Identify which cell holds the provided text, then report its [X, Y] central coordinate. 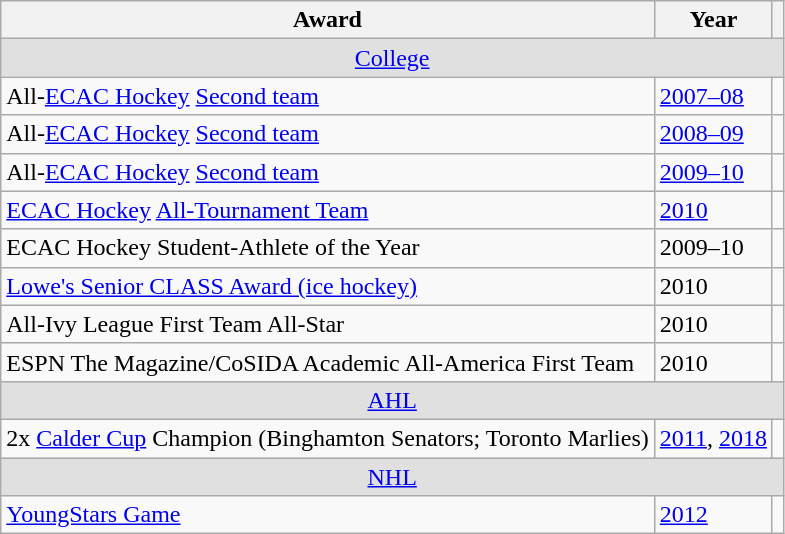
ECAC Hockey All-Tournament Team [328, 210]
2008–09 [713, 134]
Award [328, 20]
ESPN The Magazine/CoSIDA Academic All-America First Team [328, 362]
Year [713, 20]
NHL [392, 477]
AHL [392, 400]
2012 [713, 515]
All-Ivy League First Team All-Star [328, 324]
2x Calder Cup Champion (Binghamton Senators; Toronto Marlies) [328, 438]
Lowe's Senior CLASS Award (ice hockey) [328, 286]
College [392, 58]
ECAC Hockey Student-Athlete of the Year [328, 248]
2007–08 [713, 96]
2011, 2018 [713, 438]
YoungStars Game [328, 515]
